Provide the [X, Y] coordinate of the cell's center where the given text is located.  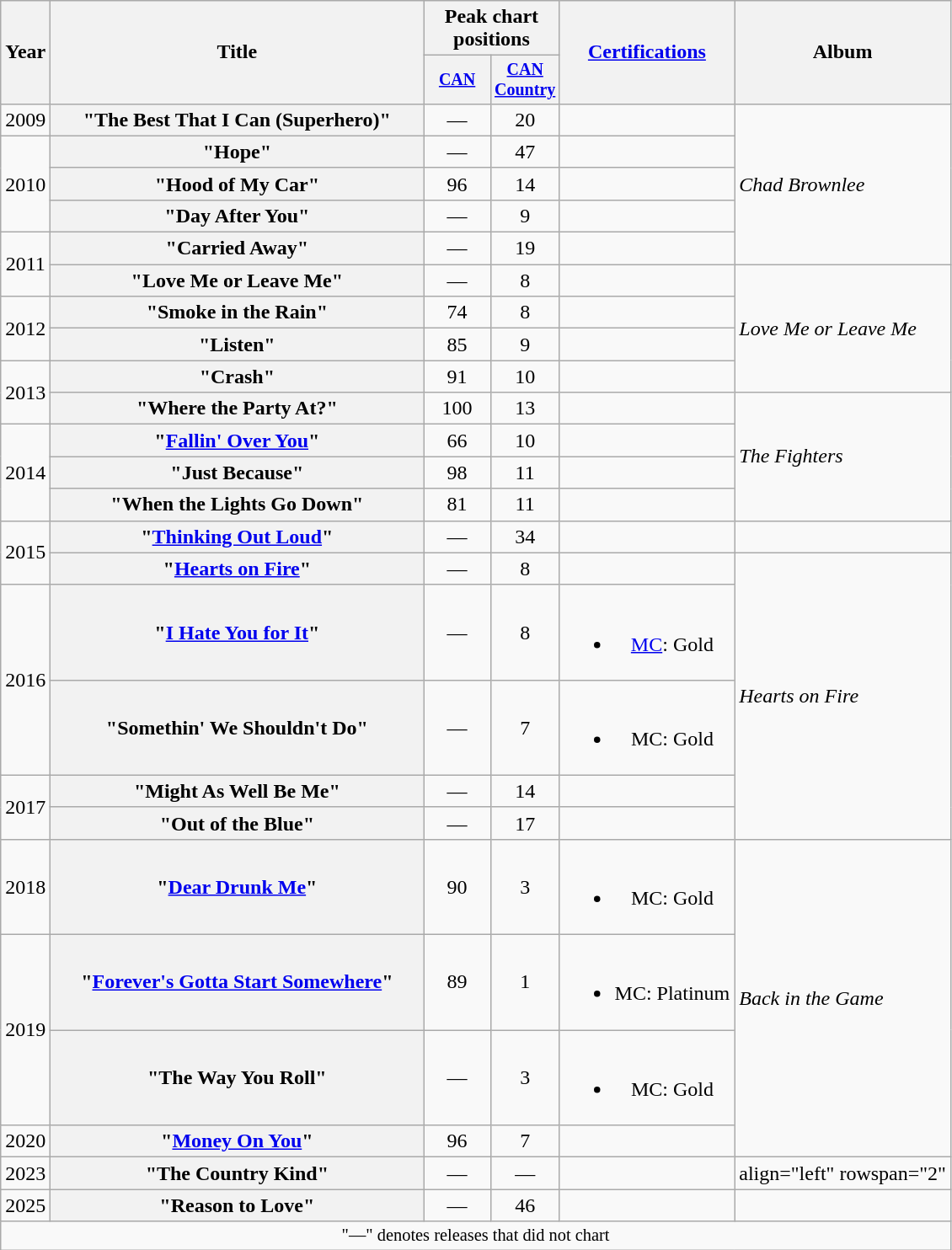
81 [457, 505]
"Where the Party At?" [238, 409]
Year [25, 52]
2014 [25, 473]
Certifications [647, 52]
"Money On You" [238, 1141]
85 [457, 345]
"Love Me or Leave Me" [238, 280]
CAN [457, 79]
Album [842, 52]
2019 [25, 1030]
2010 [25, 184]
"Carried Away" [238, 248]
90 [457, 886]
"Smoke in the Rain" [238, 312]
"Somethin' We Shouldn't Do" [238, 728]
2023 [25, 1173]
"Thinking Out Loud" [238, 537]
20 [525, 120]
100 [457, 409]
2018 [25, 886]
46 [525, 1205]
Hearts on Fire [842, 696]
"Reason to Love" [238, 1205]
98 [457, 473]
19 [525, 248]
66 [457, 441]
47 [525, 152]
34 [525, 537]
17 [525, 823]
2013 [25, 393]
13 [525, 409]
2009 [25, 120]
2016 [25, 680]
MC: Platinum [647, 982]
Back in the Game [842, 997]
1 [525, 982]
"The Country Kind" [238, 1173]
"Fallin' Over You" [238, 441]
Peak chartpositions [492, 29]
"The Best That I Can (Superhero)" [238, 120]
"Crash" [238, 377]
align="left" rowspan="2" [842, 1173]
"—" denotes releases that did not chart [476, 1236]
2025 [25, 1205]
"Just Because" [238, 473]
Chad Brownlee [842, 184]
"I Hate You for It" [238, 632]
2017 [25, 807]
CAN Country [525, 79]
"Hearts on Fire" [238, 569]
"Out of the Blue" [238, 823]
2011 [25, 264]
"Day After You" [238, 216]
"Hope" [238, 152]
"Forever's Gotta Start Somewhere" [238, 982]
89 [457, 982]
Love Me or Leave Me [842, 329]
"Listen" [238, 345]
74 [457, 312]
"Might As Well Be Me" [238, 791]
91 [457, 377]
2020 [25, 1141]
"Dear Drunk Me" [238, 886]
"Hood of My Car" [238, 184]
Title [238, 52]
2012 [25, 329]
"When the Lights Go Down" [238, 505]
2015 [25, 553]
The Fighters [842, 457]
"The Way You Roll" [238, 1078]
